Output the (x, y) coordinate of the center of the cell containing the given text.  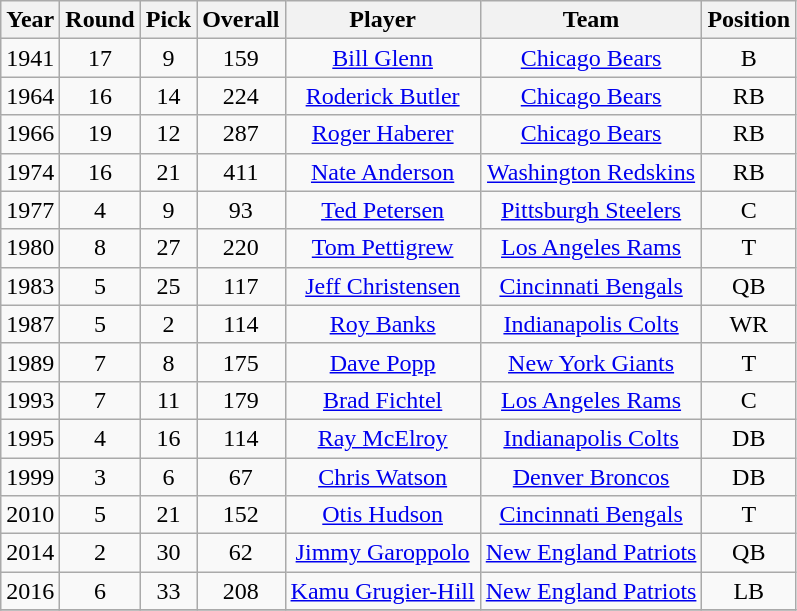
Denver Broncos (591, 477)
2016 (30, 591)
117 (241, 286)
Year (30, 20)
27 (168, 248)
B (749, 58)
Team (591, 20)
179 (241, 400)
1977 (30, 210)
62 (241, 553)
Chris Watson (382, 477)
WR (749, 324)
208 (241, 591)
1941 (30, 58)
1999 (30, 477)
Jimmy Garoppolo (382, 553)
1964 (30, 96)
3 (100, 477)
Pittsburgh Steelers (591, 210)
Bill Glenn (382, 58)
LB (749, 591)
Roderick Butler (382, 96)
14 (168, 96)
New York Giants (591, 362)
Ted Petersen (382, 210)
Brad Fichtel (382, 400)
220 (241, 248)
67 (241, 477)
30 (168, 553)
Kamu Grugier-Hill (382, 591)
Roger Haberer (382, 134)
19 (100, 134)
93 (241, 210)
1974 (30, 172)
Washington Redskins (591, 172)
2014 (30, 553)
1995 (30, 438)
1966 (30, 134)
1983 (30, 286)
Nate Anderson (382, 172)
1993 (30, 400)
Dave Popp (382, 362)
1987 (30, 324)
Pick (168, 20)
Ray McElroy (382, 438)
2010 (30, 515)
Overall (241, 20)
Player (382, 20)
Position (749, 20)
287 (241, 134)
175 (241, 362)
Otis Hudson (382, 515)
Roy Banks (382, 324)
17 (100, 58)
1989 (30, 362)
Jeff Christensen (382, 286)
25 (168, 286)
1980 (30, 248)
33 (168, 591)
411 (241, 172)
224 (241, 96)
11 (168, 400)
152 (241, 515)
159 (241, 58)
Round (100, 20)
Tom Pettigrew (382, 248)
12 (168, 134)
